Locate the cell with the specified text and output its (X, Y) center coordinate. 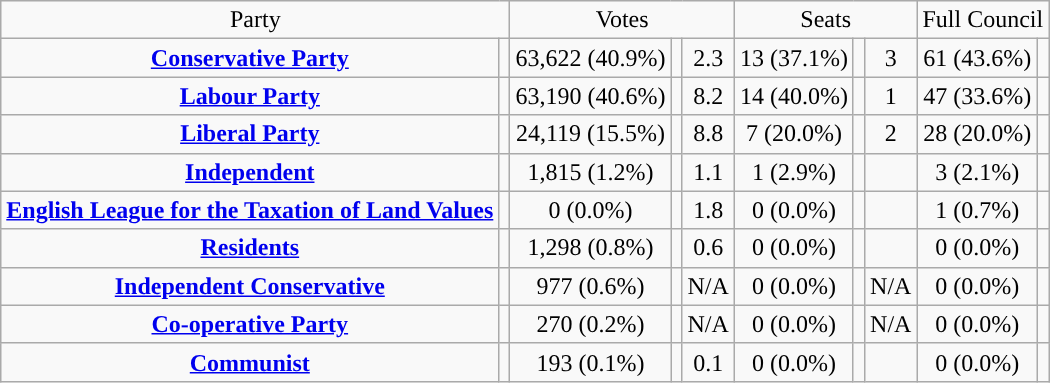
13 (37.1%) (794, 58)
Votes (622, 20)
7 (20.0%) (794, 134)
Liberal Party (250, 134)
977 (0.6%) (590, 286)
24,119 (15.5%) (590, 134)
Co-operative Party (250, 324)
0.6 (708, 248)
Communist (250, 362)
Party (256, 20)
1.8 (708, 210)
1 (0.7%) (978, 210)
1.1 (708, 172)
3 (891, 58)
1,815 (1.2%) (590, 172)
Independent Conservative (250, 286)
193 (0.1%) (590, 362)
63,622 (40.9%) (590, 58)
63,190 (40.6%) (590, 96)
Seats (826, 20)
Labour Party (250, 96)
Residents (250, 248)
2 (891, 134)
8.2 (708, 96)
61 (43.6%) (978, 58)
1,298 (0.8%) (590, 248)
270 (0.2%) (590, 324)
8.8 (708, 134)
English League for the Taxation of Land Values (250, 210)
2.3 (708, 58)
1 (891, 96)
3 (2.1%) (978, 172)
Conservative Party (250, 58)
14 (40.0%) (794, 96)
Full Council (983, 20)
Independent (250, 172)
0.1 (708, 362)
47 (33.6%) (978, 96)
28 (20.0%) (978, 134)
1 (2.9%) (794, 172)
